Locate the cell with the specified text and output its [x, y] center coordinate. 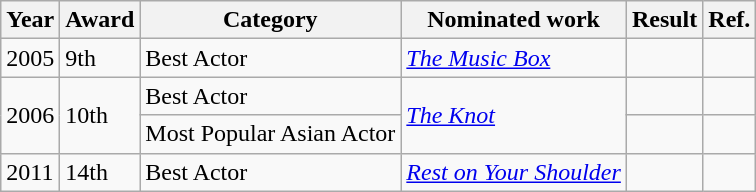
10th [100, 115]
Category [270, 20]
The Music Box [514, 58]
Nominated work [514, 20]
Year [30, 20]
2005 [30, 58]
Most Popular Asian Actor [270, 134]
Ref. [730, 20]
The Knot [514, 115]
2006 [30, 115]
Result [664, 20]
2011 [30, 172]
9th [100, 58]
14th [100, 172]
Rest on Your Shoulder [514, 172]
Award [100, 20]
